Extract the [X, Y] coordinate from the center of the cell holding the provided text.  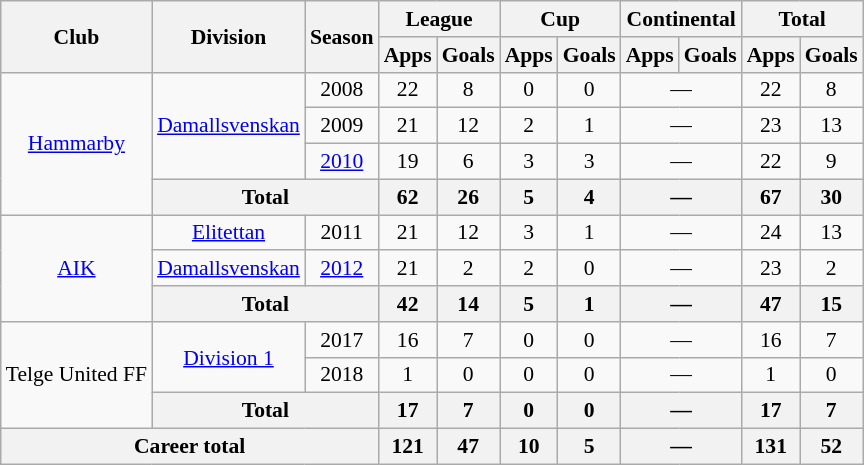
2011 [342, 233]
67 [771, 197]
AIK [76, 268]
Division [228, 36]
9 [832, 162]
10 [529, 447]
4 [590, 197]
Elitettan [228, 233]
Continental [682, 19]
121 [408, 447]
6 [468, 162]
19 [408, 162]
2009 [342, 126]
2012 [342, 269]
Club [76, 36]
Division 1 [228, 358]
26 [468, 197]
52 [832, 447]
Career total [190, 447]
15 [832, 304]
62 [408, 197]
Season [342, 36]
24 [771, 233]
42 [408, 304]
Telge United FF [76, 376]
2008 [342, 90]
League [440, 19]
2017 [342, 340]
131 [771, 447]
2018 [342, 375]
14 [468, 304]
30 [832, 197]
Cup [560, 19]
2010 [342, 162]
Hammarby [76, 143]
